Identify which cell holds the provided text, then report its [x, y] central coordinate. 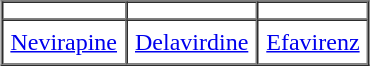
Delavirdine [192, 42]
Nevirapine [64, 42]
Efavirenz [312, 42]
